Search for the cell housing the specified text and yield its [x, y] center coordinate. 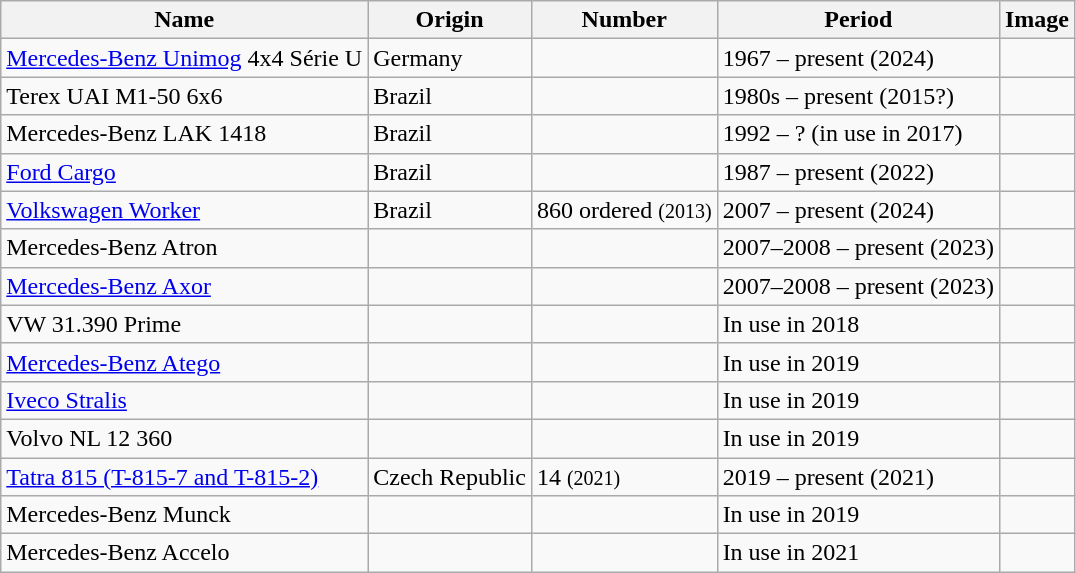
Mercedes-Benz Accelo [184, 553]
Ford Cargo [184, 172]
Germany [450, 58]
Tatra 815 (T-815-7 and T-815-2) [184, 477]
Mercedes-Benz LAK 1418 [184, 134]
1987 – present (2022) [858, 172]
1967 – present (2024) [858, 58]
In use in 2021 [858, 553]
Czech Republic [450, 477]
VW 31.390 Prime [184, 324]
2007 – present (2024) [858, 210]
Image [1036, 20]
Iveco Stralis [184, 400]
In use in 2018 [858, 324]
Number [624, 20]
Volkswagen Worker [184, 210]
Volvo NL 12 360 [184, 438]
860 ordered (2013) [624, 210]
Origin [450, 20]
Mercedes-Benz Munck [184, 515]
Period [858, 20]
2019 – present (2021) [858, 477]
Name [184, 20]
Mercedes-Benz Unimog 4x4 Série U [184, 58]
Terex UAI M1-50 6x6 [184, 96]
1980s – present (2015?) [858, 96]
Mercedes-Benz Axor [184, 286]
Mercedes-Benz Atron [184, 248]
14 (2021) [624, 477]
1992 – ? (in use in 2017) [858, 134]
Mercedes-Benz Atego [184, 362]
